Capture the cell that displays the provided text and extract its [X, Y] central coordinate. 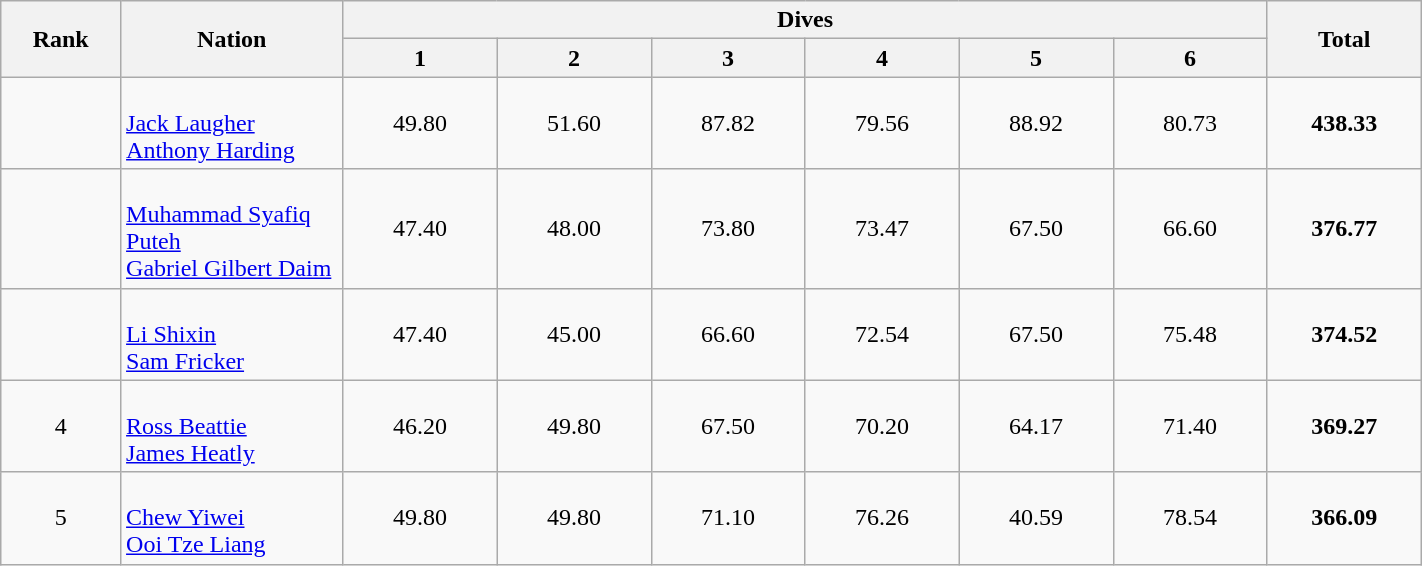
51.60 [574, 123]
45.00 [574, 334]
71.40 [1190, 426]
Muhammad Syafiq PutehGabriel Gilbert Daim [232, 228]
75.48 [1190, 334]
73.80 [728, 228]
Chew YiweiOoi Tze Liang [232, 518]
70.20 [882, 426]
438.33 [1344, 123]
369.27 [1344, 426]
48.00 [574, 228]
87.82 [728, 123]
366.09 [1344, 518]
80.73 [1190, 123]
88.92 [1036, 123]
78.54 [1190, 518]
374.52 [1344, 334]
73.47 [882, 228]
40.59 [1036, 518]
Nation [232, 39]
Rank [61, 39]
71.10 [728, 518]
72.54 [882, 334]
1 [420, 58]
64.17 [1036, 426]
79.56 [882, 123]
Dives [805, 20]
76.26 [882, 518]
Jack LaugherAnthony Harding [232, 123]
Li ShixinSam Fricker [232, 334]
Total [1344, 39]
46.20 [420, 426]
376.77 [1344, 228]
3 [728, 58]
2 [574, 58]
6 [1190, 58]
Ross BeattieJames Heatly [232, 426]
